Search for the cell housing the specified text and yield its (X, Y) center coordinate. 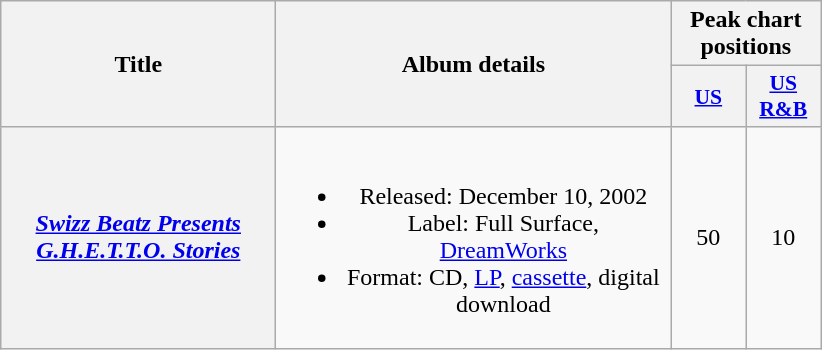
USR&B (784, 96)
US (708, 96)
Peak chart positions (746, 34)
50 (708, 238)
Album details (474, 64)
Swizz Beatz Presents G.H.E.T.T.O. Stories (138, 238)
Released: December 10, 2002Label: Full Surface, DreamWorksFormat: CD, LP, cassette, digital download (474, 238)
10 (784, 238)
Title (138, 64)
